Extract the [x, y] coordinate from the center of the cell holding the provided text.  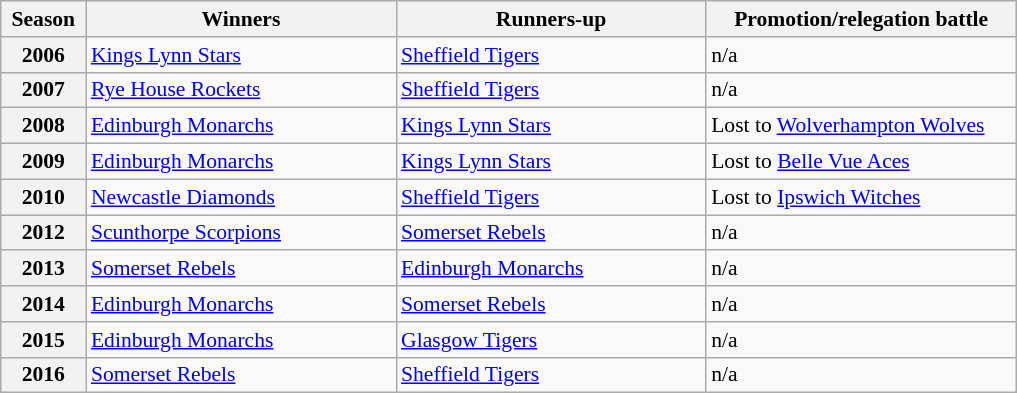
2012 [44, 233]
2007 [44, 90]
Glasgow Tigers [551, 340]
Promotion/relegation battle [861, 19]
Season [44, 19]
Winners [241, 19]
Rye House Rockets [241, 90]
Runners-up [551, 19]
2010 [44, 197]
Lost to Ipswich Witches [861, 197]
2015 [44, 340]
2009 [44, 162]
2013 [44, 269]
Lost to Belle Vue Aces [861, 162]
Scunthorpe Scorpions [241, 233]
Newcastle Diamonds [241, 197]
2016 [44, 375]
2006 [44, 55]
2008 [44, 126]
2014 [44, 304]
Lost to Wolverhampton Wolves [861, 126]
